Capture the cell that displays the provided text and extract its [x, y] central coordinate. 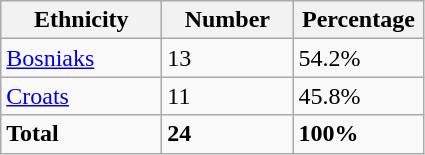
45.8% [358, 96]
54.2% [358, 58]
Croats [82, 96]
Bosniaks [82, 58]
Number [228, 20]
Total [82, 134]
13 [228, 58]
100% [358, 134]
11 [228, 96]
24 [228, 134]
Ethnicity [82, 20]
Percentage [358, 20]
